Locate the cell with the specified text and output its (x, y) center coordinate. 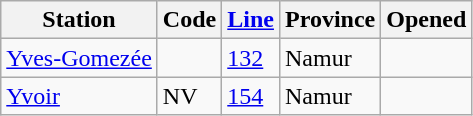
132 (251, 58)
Opened (426, 20)
Yves-Gomezée (80, 58)
Station (80, 20)
NV (189, 96)
Province (330, 20)
Code (189, 20)
Line (251, 20)
Yvoir (80, 96)
154 (251, 96)
